Locate the cell with the specified text and output its [x, y] center coordinate. 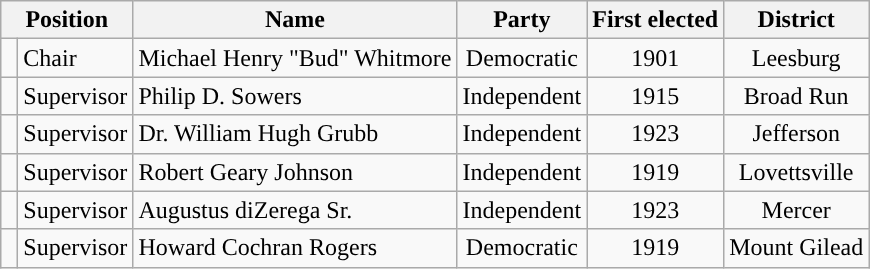
Robert Geary Johnson [295, 172]
District [796, 20]
Lovettsville [796, 172]
Party [522, 20]
Philip D. Sowers [295, 96]
Mount Gilead [796, 248]
Michael Henry "Bud" Whitmore [295, 58]
Position [67, 20]
Leesburg [796, 58]
Howard Cochran Rogers [295, 248]
Broad Run [796, 96]
Name [295, 20]
Mercer [796, 210]
First elected [656, 20]
Augustus diZerega Sr. [295, 210]
1901 [656, 58]
Chair [76, 58]
Jefferson [796, 134]
1915 [656, 96]
Dr. William Hugh Grubb [295, 134]
